Output the [X, Y] coordinate of the center of the cell containing the given text.  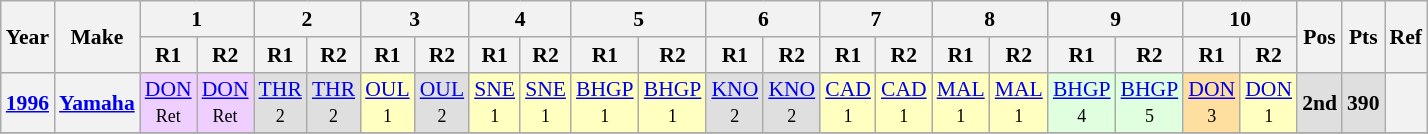
8 [990, 19]
Pts [1364, 36]
OUL1 [387, 102]
6 [763, 19]
390 [1364, 102]
DON1 [1268, 102]
BHGP5 [1150, 102]
2nd [1320, 102]
1996 [28, 102]
10 [1240, 19]
7 [876, 19]
Make [97, 36]
Yamaha [97, 102]
BHGP4 [1082, 102]
3 [414, 19]
Ref [1406, 36]
Year [28, 36]
2 [308, 19]
DON3 [1212, 102]
9 [1116, 19]
4 [520, 19]
OUL2 [442, 102]
1 [197, 19]
Pos [1320, 36]
5 [638, 19]
